Output the [x, y] coordinate of the center of the cell containing the given text.  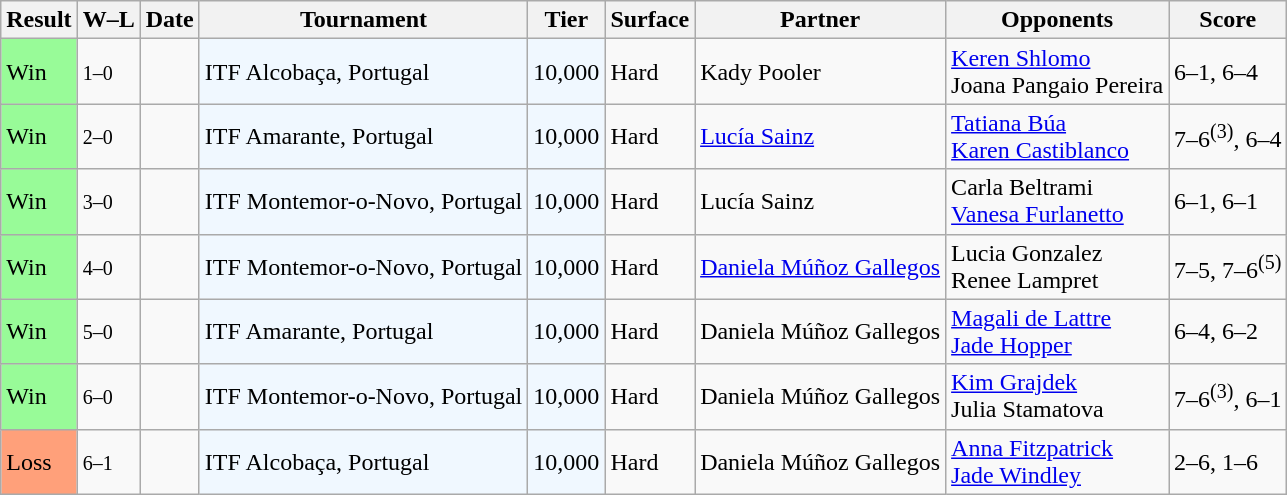
Tier [566, 20]
Loss [39, 462]
W–L [108, 20]
7–6(3), 6–1 [1228, 396]
Kady Pooler [820, 72]
7–6(3), 6–4 [1228, 136]
5–0 [108, 332]
Magali de Lattre Jade Hopper [1058, 332]
3–0 [108, 202]
2–0 [108, 136]
Keren Shlomo Joana Pangaio Pereira [1058, 72]
Surface [650, 20]
6–1, 6–1 [1228, 202]
Opponents [1058, 20]
Score [1228, 20]
2–6, 1–6 [1228, 462]
6–1 [108, 462]
Anna Fitzpatrick Jade Windley [1058, 462]
Lucia Gonzalez Renee Lampret [1058, 266]
6–4, 6–2 [1228, 332]
6–1, 6–4 [1228, 72]
Tournament [364, 20]
7–5, 7–6(5) [1228, 266]
4–0 [108, 266]
Partner [820, 20]
6–0 [108, 396]
Kim Grajdek Julia Stamatova [1058, 396]
Date [170, 20]
1–0 [108, 72]
Result [39, 20]
Tatiana Búa Karen Castiblanco [1058, 136]
Carla Beltrami Vanesa Furlanetto [1058, 202]
